Scan for the cell matching the given text and deliver its [X, Y] coordinate at center. 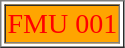
FMU 001 [62, 24]
